Capture the cell that displays the provided text and extract its (x, y) central coordinate. 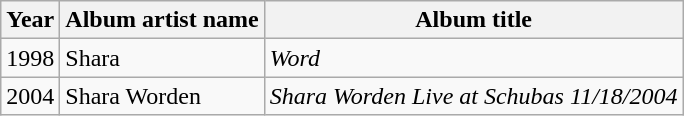
Album artist name (162, 20)
Shara (162, 58)
Shara Worden Live at Schubas 11/18/2004 (474, 96)
Year (30, 20)
1998 (30, 58)
Shara Worden (162, 96)
2004 (30, 96)
Album title (474, 20)
Word (474, 58)
